Return [X, Y] of the center of cell containing provided text 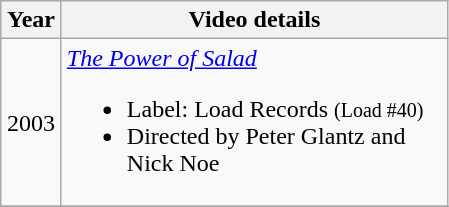
The Power of SaladLabel: Load Records (Load #40)Directed by Peter Glantz and Nick Noe [254, 122]
2003 [32, 122]
Year [32, 20]
Video details [254, 20]
